Determine the [x, y] coordinate at the center of the cell enclosing the given text.  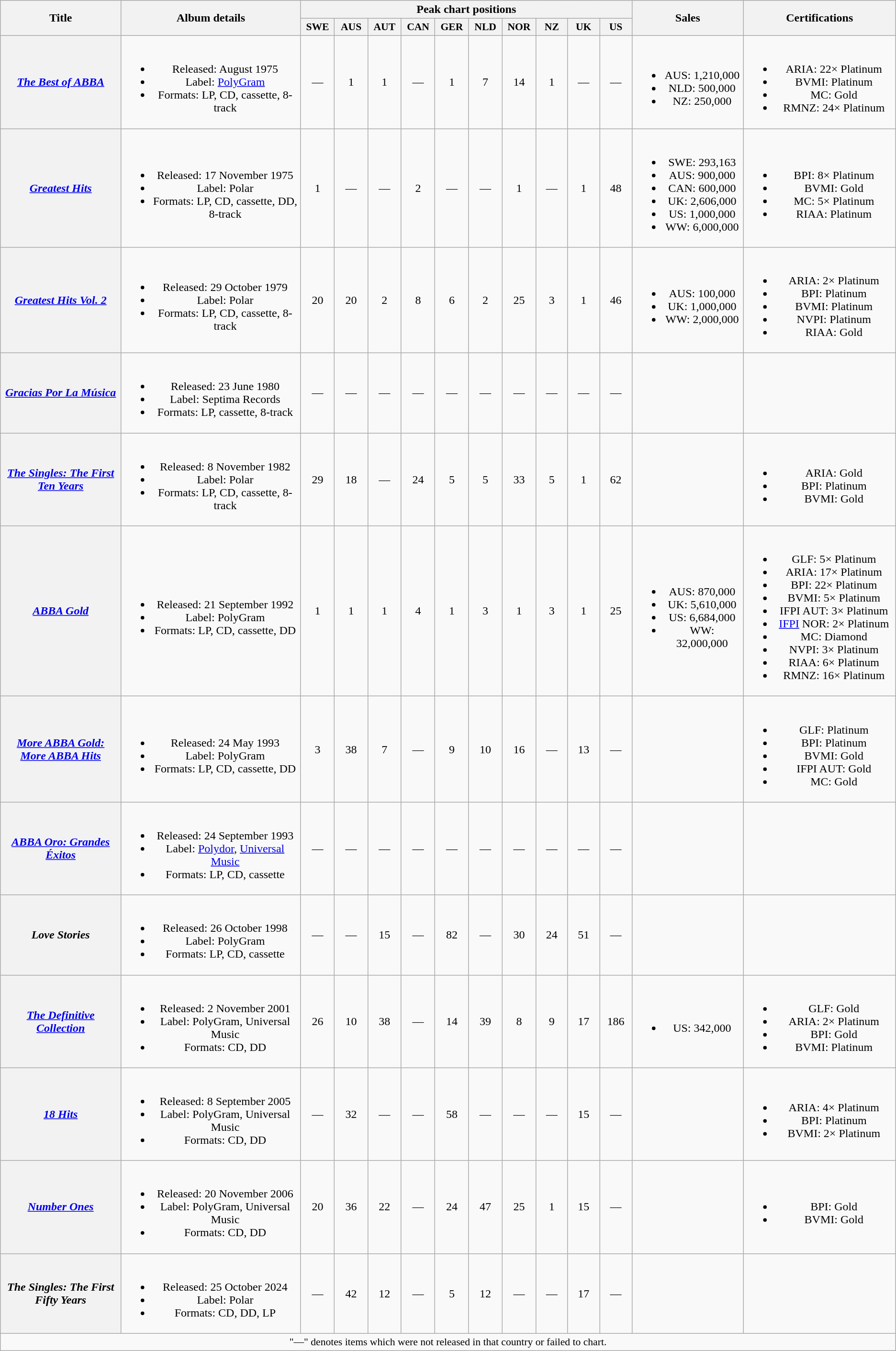
AUS: 100,000UK: 1,000,000WW: 2,000,000 [687, 301]
Released: 8 September 2005Label: PolyGram, Universal MusicFormats: CD, DD [211, 1114]
ABBA Oro: Grandes Éxitos [61, 849]
Released: 29 October 1979Label: PolarFormats: LP, CD, cassette, 8-track [211, 301]
Number Ones [61, 1207]
Released: 17 November 1975Label: PolarFormats: LP, CD, cassette, DD, 8-track [211, 188]
51 [584, 935]
Album details [211, 18]
Sales [687, 18]
AUS: 870,000UK: 5,610,000US: 6,684,000WW: 32,000,000 [687, 611]
Released: 8 November 1982Label: PolarFormats: LP, CD, cassette, 8-track [211, 480]
SWE [318, 27]
ARIA: GoldBPI: PlatinumBVMI: Gold [819, 480]
NZ [552, 27]
62 [616, 480]
AUT [384, 27]
186 [616, 1021]
GER [452, 27]
33 [519, 480]
The Best of ABBA [61, 82]
Released: 21 September 1992Label: PolyGramFormats: LP, CD, cassette, DD [211, 611]
47 [485, 1207]
Released: 24 May 1993Label: PolyGramFormats: LP, CD, cassette, DD [211, 749]
Released: 26 October 1998Label: PolyGramFormats: LP, CD, cassette [211, 935]
30 [519, 935]
Greatest Hits Vol. 2 [61, 301]
US: 342,000 [687, 1021]
Released: 25 October 2024Label: PolarFormats: CD, DD, LP [211, 1293]
6 [452, 301]
ARIA: 2× PlatinumBPI: PlatinumBVMI: PlatinumNVPI: PlatinumRIAA: Gold [819, 301]
GLF: GoldARIA: 2× PlatinumBPI: GoldBVMI: Platinum [819, 1021]
More ABBA Gold: More ABBA Hits [61, 749]
US [616, 27]
26 [318, 1021]
4 [418, 611]
13 [584, 749]
GLF: PlatinumBPI: PlatinumBVMI: GoldIFPI AUT: GoldMC: Gold [819, 749]
32 [351, 1114]
UK [584, 27]
"—" denotes items which were not released in that country or failed to chart. [448, 1342]
18 Hits [61, 1114]
Title [61, 18]
ARIA: 4× PlatinumBPI: PlatinumBVMI: 2× Platinum [819, 1114]
SWE: 293,163AUS: 900,000CAN: 600,000UK: 2,606,000US: 1,000,000WW: 6,000,000 [687, 188]
Released: 23 June 1980Label: Septima RecordsFormats: LP, cassette, 8-track [211, 393]
CAN [418, 27]
Released: 24 September 1993Label: Polydor, Universal MusicFormats: LP, CD, cassette [211, 849]
The Singles: The First Ten Years [61, 480]
29 [318, 480]
AUS: 1,210,000NLD: 500,000NZ: 250,000 [687, 82]
48 [616, 188]
58 [452, 1114]
ABBA Gold [61, 611]
42 [351, 1293]
Released: August 1975Label: PolyGramFormats: LP, CD, cassette, 8-track [211, 82]
ARIA: 22× PlatinumBVMI: PlatinumMC: GoldRMNZ: 24× Platinum [819, 82]
Peak chart positions [466, 10]
36 [351, 1207]
18 [351, 480]
NLD [485, 27]
BPI: GoldBVMI: Gold [819, 1207]
Released: 20 November 2006Label: PolyGram, Universal MusicFormats: CD, DD [211, 1207]
Released: 2 November 2001Label: PolyGram, Universal MusicFormats: CD, DD [211, 1021]
Gracias Por La Música [61, 393]
22 [384, 1207]
AUS [351, 27]
Love Stories [61, 935]
39 [485, 1021]
46 [616, 301]
The Definitive Collection [61, 1021]
Certifications [819, 18]
Greatest Hits [61, 188]
NOR [519, 27]
16 [519, 749]
BPI: 8× PlatinumBVMI: GoldMC: 5× PlatinumRIAA: Platinum [819, 188]
82 [452, 935]
The Singles: The First Fifty Years [61, 1293]
